Return the [X, Y] coordinate for the center point of the cell that contains the specified text.  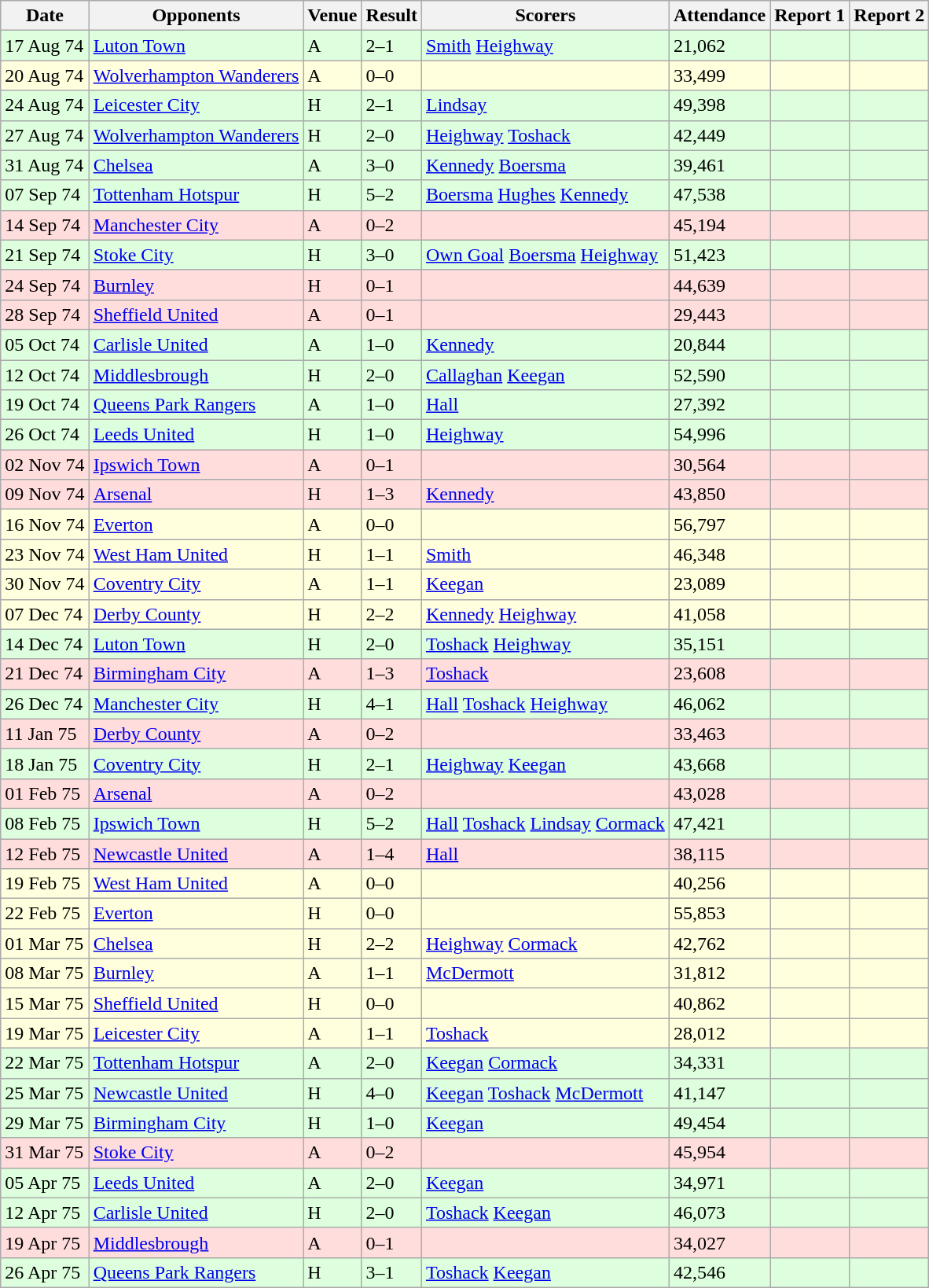
07 Dec 74 [45, 614]
33,499 [719, 75]
07 Sep 74 [45, 195]
14 Sep 74 [45, 225]
17 Aug 74 [45, 46]
45,194 [719, 225]
Heighway Toshack [545, 135]
12 Apr 75 [45, 1213]
21 Sep 74 [45, 255]
Date [45, 16]
01 Feb 75 [45, 793]
Boersma Hughes Kennedy [545, 195]
44,639 [719, 285]
30,564 [719, 465]
35,151 [719, 644]
Result [391, 16]
52,590 [719, 375]
1–4 [391, 853]
21,062 [719, 46]
34,971 [719, 1183]
41,147 [719, 1093]
Scorers [545, 16]
24 Aug 74 [45, 105]
49,454 [719, 1123]
27,392 [719, 405]
15 Mar 75 [45, 1003]
Opponents [196, 16]
Smith [545, 554]
23 Nov 74 [45, 554]
42,449 [719, 135]
46,062 [719, 704]
McDermott [545, 973]
31 Aug 74 [45, 165]
Report 1 [810, 16]
Callaghan Keegan [545, 375]
3–1 [391, 1272]
55,853 [719, 914]
31,812 [719, 973]
Smith Heighway [545, 46]
54,996 [719, 435]
Kennedy Heighway [545, 614]
12 Oct 74 [45, 375]
43,028 [719, 793]
41,058 [719, 614]
33,463 [719, 734]
23,608 [719, 674]
Hall Toshack Lindsay Cormack [545, 823]
56,797 [719, 524]
12 Feb 75 [45, 853]
40,256 [719, 884]
Keegan Cormack [545, 1063]
47,421 [719, 823]
34,331 [719, 1063]
29 Mar 75 [45, 1123]
21 Dec 74 [45, 674]
02 Nov 74 [45, 465]
01 Mar 75 [45, 944]
28 Sep 74 [45, 315]
46,348 [719, 554]
22 Feb 75 [45, 914]
19 Apr 75 [45, 1242]
47,538 [719, 195]
31 Mar 75 [45, 1153]
Report 2 [890, 16]
39,461 [719, 165]
19 Feb 75 [45, 884]
19 Mar 75 [45, 1033]
11 Jan 75 [45, 734]
4–1 [391, 704]
51,423 [719, 255]
14 Dec 74 [45, 644]
Attendance [719, 16]
34,027 [719, 1242]
43,668 [719, 764]
25 Mar 75 [45, 1093]
Lindsay [545, 105]
Toshack Heighway [545, 644]
Heighway Keegan [545, 764]
Hall Toshack Heighway [545, 704]
22 Mar 75 [45, 1063]
24 Sep 74 [45, 285]
28,012 [719, 1033]
26 Dec 74 [45, 704]
45,954 [719, 1153]
40,862 [719, 1003]
08 Mar 75 [45, 973]
23,089 [719, 584]
20 Aug 74 [45, 75]
38,115 [719, 853]
Heighway Cormack [545, 944]
46,073 [719, 1213]
18 Jan 75 [45, 764]
05 Apr 75 [45, 1183]
Kennedy Boersma [545, 165]
09 Nov 74 [45, 495]
42,546 [719, 1272]
49,398 [719, 105]
43,850 [719, 495]
4–0 [391, 1093]
16 Nov 74 [45, 524]
05 Oct 74 [45, 344]
26 Oct 74 [45, 435]
Keegan Toshack McDermott [545, 1093]
27 Aug 74 [45, 135]
08 Feb 75 [45, 823]
Venue [332, 16]
20,844 [719, 344]
30 Nov 74 [45, 584]
Heighway [545, 435]
26 Apr 75 [45, 1272]
19 Oct 74 [45, 405]
29,443 [719, 315]
Own Goal Boersma Heighway [545, 255]
42,762 [719, 944]
